Find where the given text appears and provide that cell's center as [x, y] coordinate. 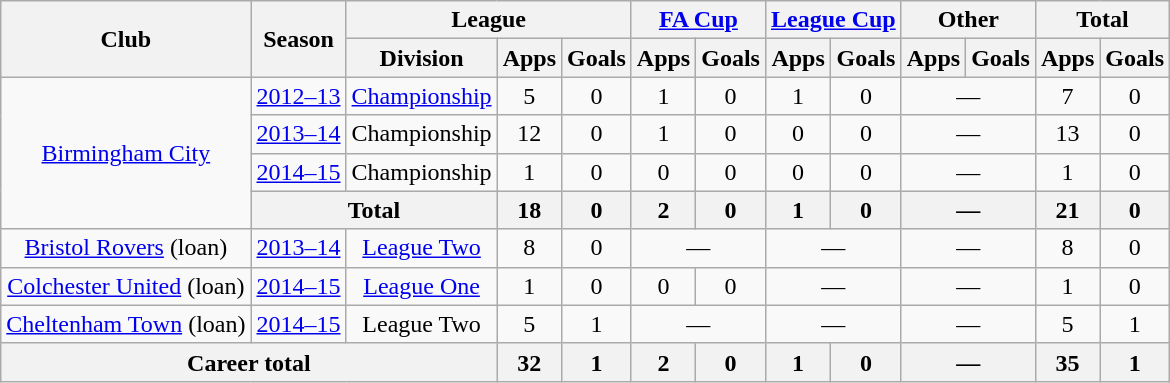
13 [1067, 134]
21 [1067, 210]
FA Cup [698, 20]
Cheltenham Town (loan) [126, 324]
2012–13 [298, 96]
18 [529, 210]
Season [298, 39]
Career total [249, 362]
7 [1067, 96]
Other [968, 20]
League Cup [833, 20]
32 [529, 362]
Bristol Rovers (loan) [126, 248]
League One [422, 286]
Colchester United (loan) [126, 286]
35 [1067, 362]
Birmingham City [126, 153]
12 [529, 134]
Club [126, 39]
Division [422, 58]
League [488, 20]
